Return (x, y) of the center of cell containing provided text 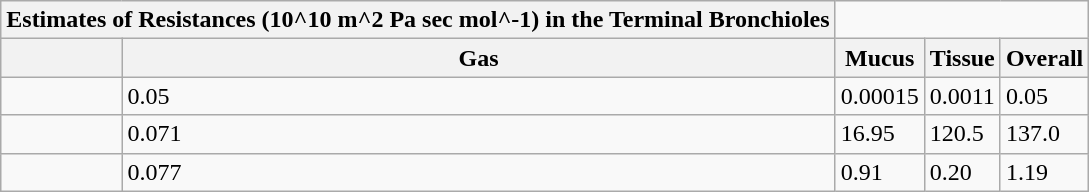
0.20 (962, 172)
Estimates of Resistances (10^10 m^2 Pa sec mol^-1) in the Terminal Bronchioles (418, 20)
0.0011 (962, 96)
Gas (478, 58)
0.91 (880, 172)
Overall (1044, 58)
Tissue (962, 58)
137.0 (1044, 134)
1.19 (1044, 172)
Mucus (880, 58)
16.95 (880, 134)
0.071 (478, 134)
0.00015 (880, 96)
0.077 (478, 172)
120.5 (962, 134)
